Scan for the cell matching the given text and deliver its (x, y) coordinate at center. 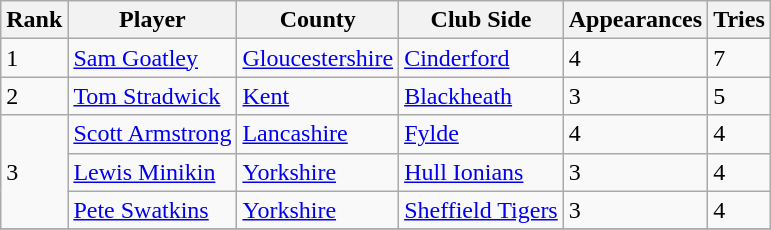
Rank (34, 20)
Scott Armstrong (152, 134)
2 (34, 96)
Hull Ionians (482, 172)
5 (740, 96)
Club Side (482, 20)
Appearances (635, 20)
7 (740, 58)
Lewis Minikin (152, 172)
Blackheath (482, 96)
Tom Stradwick (152, 96)
Fylde (482, 134)
Pete Swatkins (152, 210)
Sam Goatley (152, 58)
Player (152, 20)
County (318, 20)
Cinderford (482, 58)
Tries (740, 20)
Lancashire (318, 134)
Sheffield Tigers (482, 210)
1 (34, 58)
Gloucestershire (318, 58)
Kent (318, 96)
